For the text-containing cell, return its midpoint in (X, Y) coordinate format. 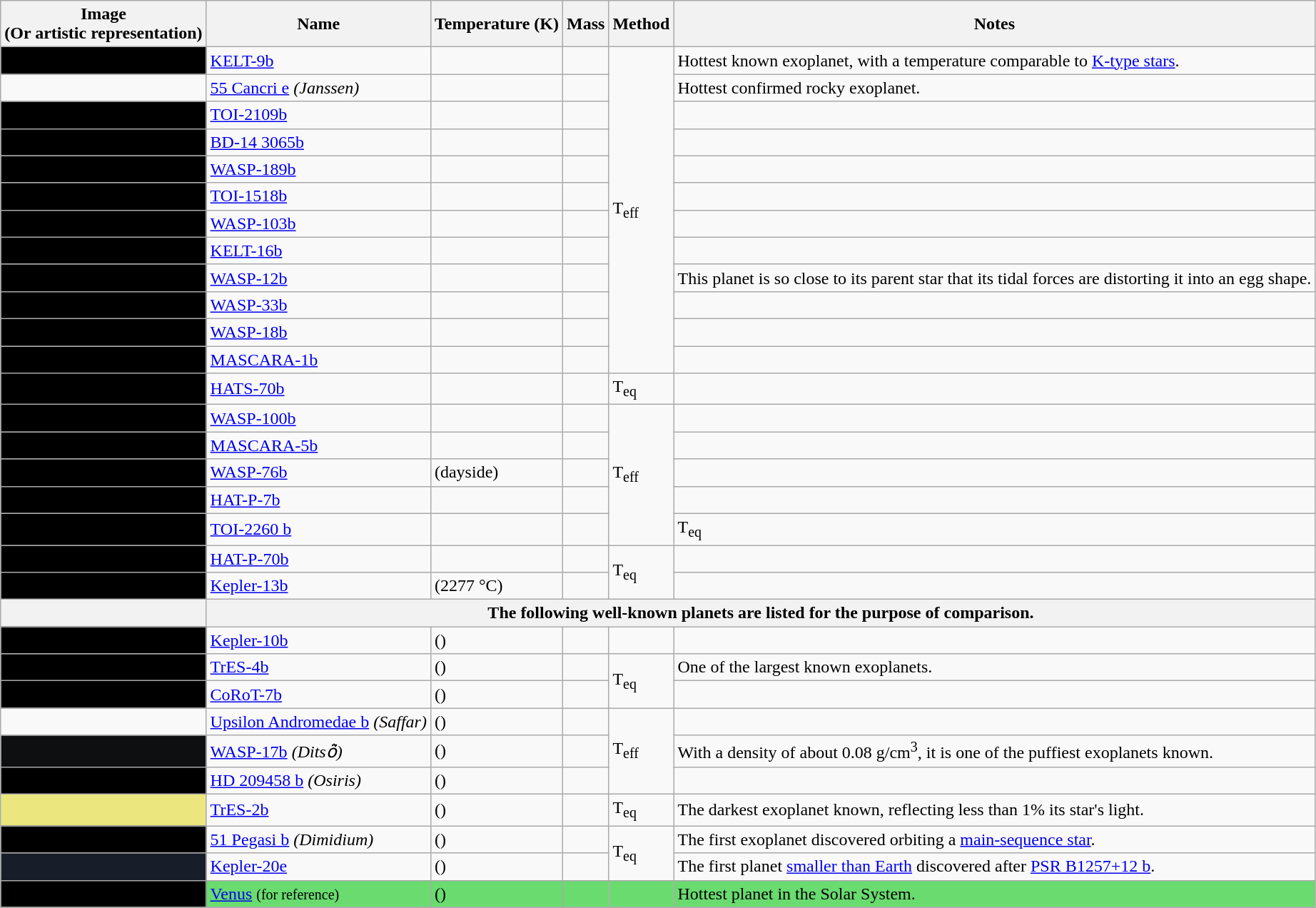
Kepler-10b (318, 640)
55 Cancri e (Janssen) (318, 88)
Upsilon Andromedae b (Saffar) (318, 722)
Notes (995, 24)
Hottest confirmed rocky exoplanet. (995, 88)
Method (641, 24)
TOI-2109b (318, 115)
CoRoT-7b (318, 695)
The first planet smaller than Earth discovered after PSR B1257+12 b. (995, 867)
Name (318, 24)
TrES-2b (318, 810)
The following well-known planets are listed for the purpose of comparison. (761, 613)
WASP-18b (318, 332)
One of the largest known exoplanets. (995, 667)
KELT-16b (318, 251)
TOI-1518b (318, 196)
HD 209458 b (Osiris) (318, 780)
(dayside) (497, 473)
WASP-17b (Ditsö̀) (318, 751)
WASP-189b (318, 169)
KELT-9b (318, 61)
51 Pegasi b (Dimidium) (318, 839)
(2277 °C) (497, 586)
WASP-100b (318, 418)
TOI-2260 b (318, 529)
Kepler-13b (318, 586)
With a density of about 0.08 g/cm3, it is one of the puffiest exoplanets known. (995, 751)
Hottest planet in the Solar System. (995, 894)
Venus (for reference) (318, 894)
The first exoplanet discovered orbiting a main-sequence star. (995, 839)
Image(Or artistic representation) (103, 24)
BD-14 3065b (318, 142)
WASP-12b (318, 278)
Kepler-20e (318, 867)
MASCARA-1b (318, 359)
The darkest exoplanet known, reflecting less than 1% its star's light. (995, 810)
HATS-70b (318, 389)
MASCARA-5b (318, 445)
Mass (585, 24)
Hottest known exoplanet, with a temperature comparable to K-type stars. (995, 61)
HAT-P-70b (318, 559)
Temperature (K) (497, 24)
WASP-103b (318, 223)
HAT-P-7b (318, 500)
TrES-4b (318, 667)
This planet is so close to its parent star that its tidal forces are distorting it into an egg shape. (995, 278)
WASP-76b (318, 473)
WASP-33b (318, 305)
